Output the [x, y] coordinate of the center of the cell containing the given text.  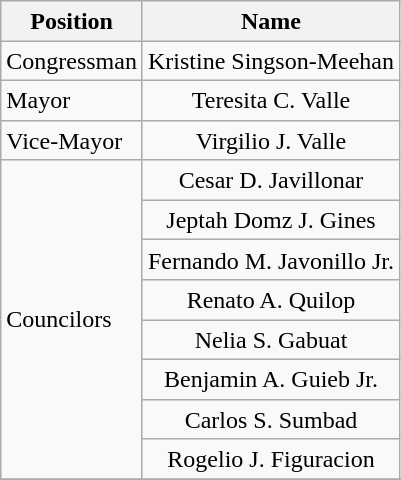
Congressman [72, 61]
Kristine Singson-Meehan [270, 61]
Name [270, 21]
Position [72, 21]
Vice-Mayor [72, 140]
Fernando M. Javonillo Jr. [270, 260]
Jeptah Domz J. Gines [270, 220]
Carlos S. Sumbad [270, 419]
Benjamin A. Guieb Jr. [270, 379]
Councilors [72, 320]
Nelia S. Gabuat [270, 340]
Virgilio J. Valle [270, 140]
Renato A. Quilop [270, 300]
Teresita C. Valle [270, 100]
Mayor [72, 100]
Cesar D. Javillonar [270, 180]
Rogelio J. Figuracion [270, 459]
